Search for the cell housing the specified text and yield its (x, y) center coordinate. 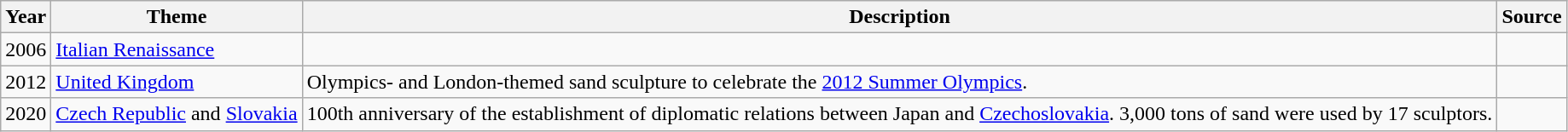
2006 (26, 49)
Italian Renaissance (177, 49)
Theme (177, 17)
Olympics- and London-themed sand sculpture to celebrate the 2012 Summer Olympics. (899, 82)
2012 (26, 82)
Year (26, 17)
2020 (26, 114)
Czech Republic and Slovakia (177, 114)
Description (899, 17)
United Kingdom (177, 82)
Source (1532, 17)
100th anniversary of the establishment of diplomatic relations between Japan and Czechoslovakia. 3,000 tons of sand were used by 17 sculptors. (899, 114)
